Pinpoint the cell where the given text exists, returning its (x, y) midpoint coordinate. 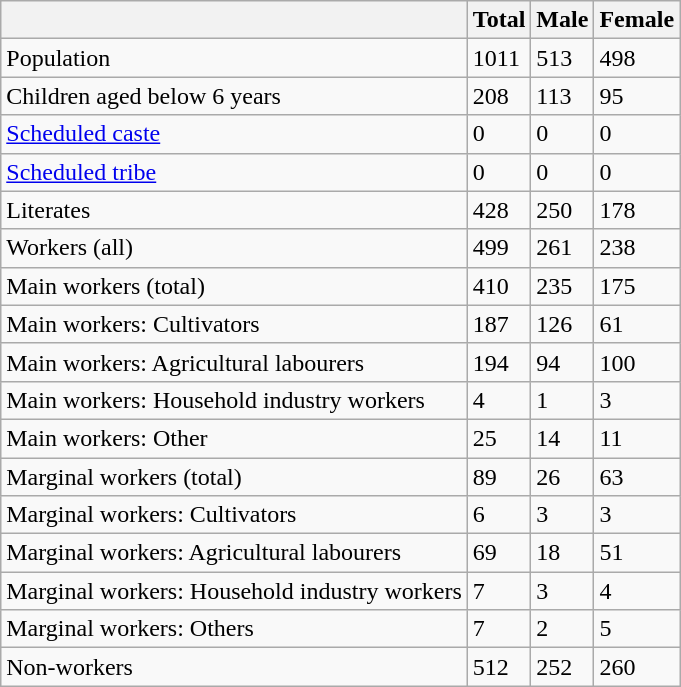
126 (562, 324)
5 (637, 629)
Population (234, 58)
1 (562, 400)
89 (499, 477)
113 (562, 96)
Children aged below 6 years (234, 96)
69 (499, 553)
11 (637, 438)
Total (499, 20)
Main workers: Other (234, 438)
26 (562, 477)
512 (499, 667)
18 (562, 553)
Scheduled tribe (234, 172)
Main workers: Household industry workers (234, 400)
235 (562, 286)
94 (562, 362)
250 (562, 210)
175 (637, 286)
513 (562, 58)
Scheduled caste (234, 134)
95 (637, 96)
Non-workers (234, 667)
238 (637, 248)
261 (562, 248)
Literates (234, 210)
Marginal workers: Others (234, 629)
2 (562, 629)
63 (637, 477)
194 (499, 362)
25 (499, 438)
Workers (all) (234, 248)
Main workers (total) (234, 286)
100 (637, 362)
61 (637, 324)
Marginal workers: Household industry workers (234, 591)
252 (562, 667)
187 (499, 324)
1011 (499, 58)
14 (562, 438)
Main workers: Agricultural labourers (234, 362)
Male (562, 20)
178 (637, 210)
6 (499, 515)
410 (499, 286)
499 (499, 248)
51 (637, 553)
428 (499, 210)
Marginal workers (total) (234, 477)
Marginal workers: Cultivators (234, 515)
260 (637, 667)
Main workers: Cultivators (234, 324)
Female (637, 20)
498 (637, 58)
208 (499, 96)
Marginal workers: Agricultural labourers (234, 553)
